Locate the cell with the specified text and output its [x, y] center coordinate. 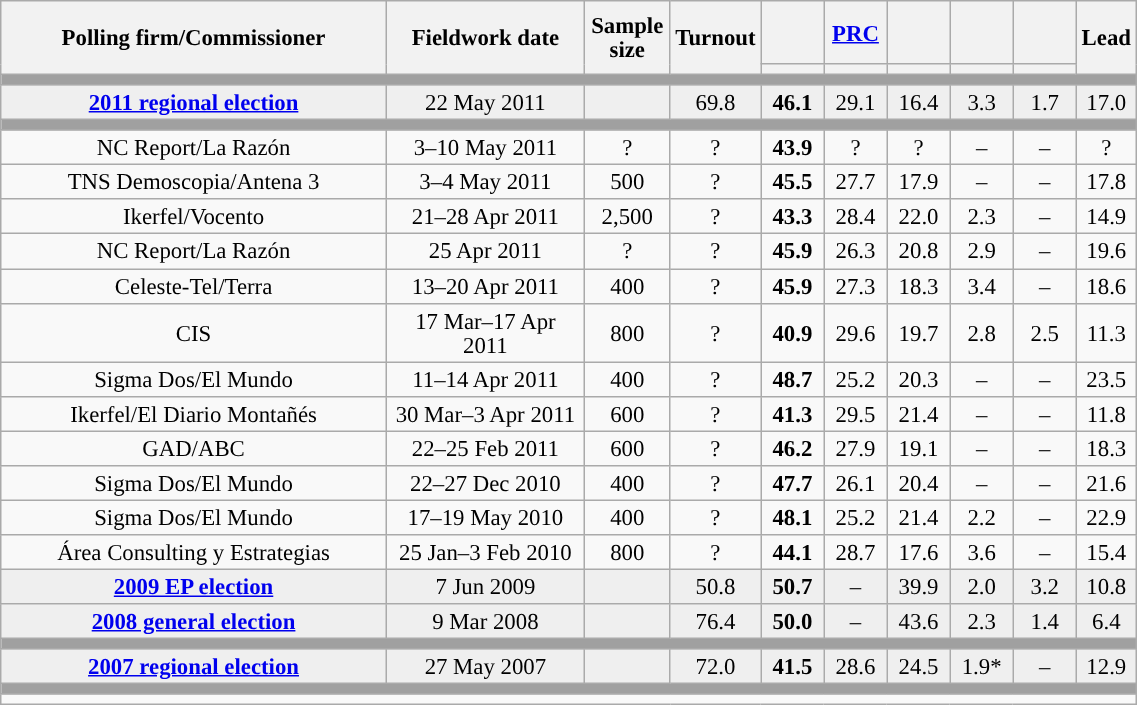
20.8 [918, 252]
3–10 May 2011 [485, 148]
48.1 [792, 518]
Ikerfel/El Diario Montañés [194, 414]
27.7 [856, 182]
1.4 [1044, 622]
30 Mar–3 Apr 2011 [485, 414]
17.9 [918, 182]
14.9 [1106, 218]
27 May 2007 [485, 666]
2008 general election [194, 622]
25 Jan–3 Feb 2010 [485, 552]
17.6 [918, 552]
26.3 [856, 252]
3–4 May 2011 [485, 182]
24.5 [918, 666]
CIS [194, 332]
17.0 [1106, 102]
48.7 [792, 380]
19.1 [918, 448]
22–25 Feb 2011 [485, 448]
7 Jun 2009 [485, 586]
47.7 [792, 484]
17–19 May 2010 [485, 518]
13–20 Apr 2011 [485, 286]
28.4 [856, 218]
27.3 [856, 286]
17 Mar–17 Apr 2011 [485, 332]
50.0 [792, 622]
69.8 [716, 102]
19.7 [918, 332]
41.3 [792, 414]
22.0 [918, 218]
50.7 [792, 586]
2.5 [1044, 332]
23.5 [1106, 380]
Fieldwork date [485, 38]
76.4 [716, 622]
43.3 [792, 218]
50.8 [716, 586]
3.3 [982, 102]
11.8 [1106, 414]
29.1 [856, 102]
28.6 [856, 666]
Turnout [716, 38]
22 May 2011 [485, 102]
11–14 Apr 2011 [485, 380]
43.9 [792, 148]
29.6 [856, 332]
22–27 Dec 2010 [485, 484]
25 Apr 2011 [485, 252]
Celeste-Tel/Terra [194, 286]
2.2 [982, 518]
18.6 [1106, 286]
3.4 [982, 286]
27.9 [856, 448]
2.9 [982, 252]
41.5 [792, 666]
17.8 [1106, 182]
19.6 [1106, 252]
12.9 [1106, 666]
2.8 [982, 332]
PRC [856, 32]
21–28 Apr 2011 [485, 218]
10.8 [1106, 586]
22.9 [1106, 518]
2009 EP election [194, 586]
Lead [1106, 38]
Sample size [627, 38]
Polling firm/Commissioner [194, 38]
2007 regional election [194, 666]
46.1 [792, 102]
46.2 [792, 448]
3.6 [982, 552]
6.4 [1106, 622]
2011 regional election [194, 102]
16.4 [918, 102]
21.6 [1106, 484]
39.9 [918, 586]
26.1 [856, 484]
15.4 [1106, 552]
Área Consulting y Estrategias [194, 552]
28.7 [856, 552]
2.0 [982, 586]
TNS Demoscopia/Antena 3 [194, 182]
9 Mar 2008 [485, 622]
43.6 [918, 622]
3.2 [1044, 586]
44.1 [792, 552]
Ikerfel/Vocento [194, 218]
1.7 [1044, 102]
45.5 [792, 182]
GAD/ABC [194, 448]
29.5 [856, 414]
1.9* [982, 666]
2,500 [627, 218]
20.3 [918, 380]
20.4 [918, 484]
40.9 [792, 332]
11.3 [1106, 332]
500 [627, 182]
72.0 [716, 666]
